Locate the cell with the specified text and output its (x, y) center coordinate. 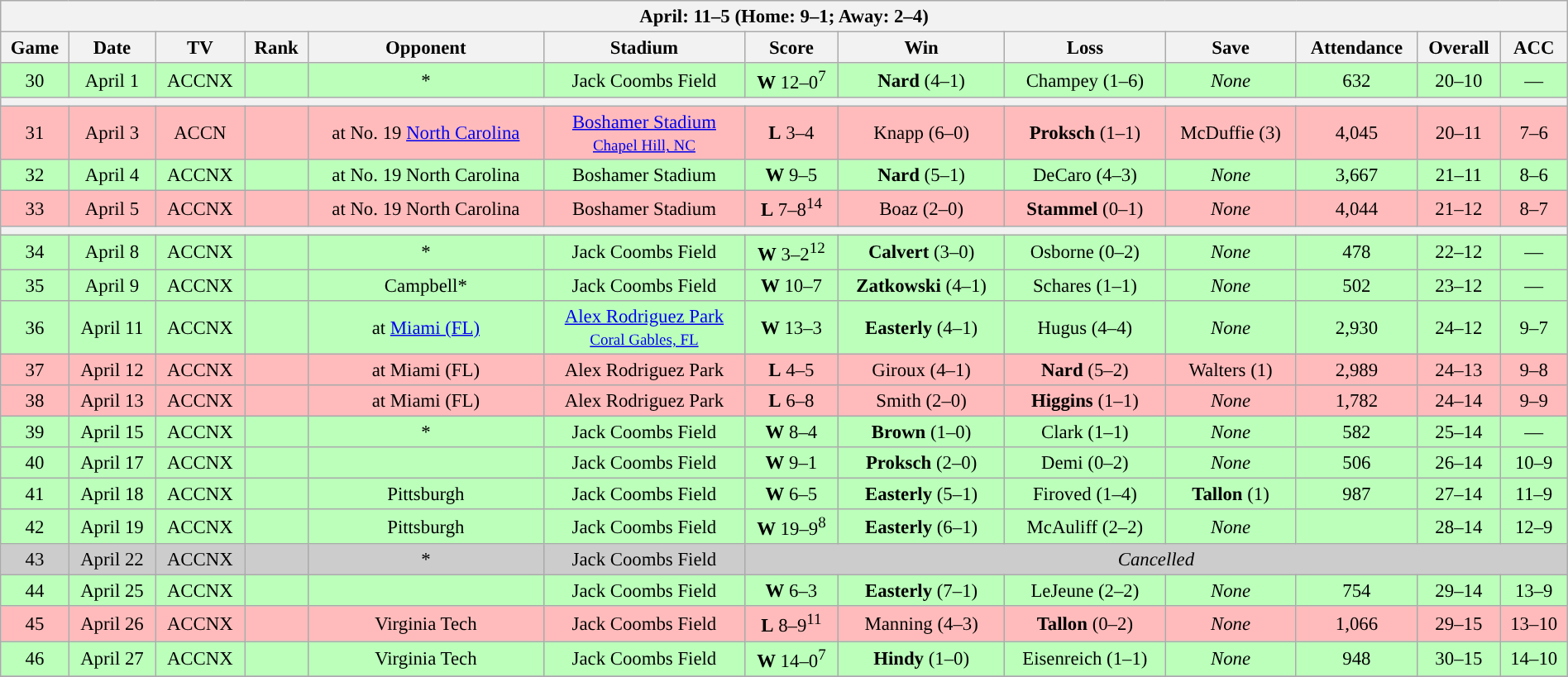
April 1 (112, 80)
24–14 (1459, 401)
987 (1356, 493)
April 13 (112, 401)
34 (35, 252)
Smith (2–0) (921, 401)
24–12 (1459, 327)
Date (112, 47)
30 (35, 80)
W 3–212 (792, 252)
Campbell* (425, 285)
McDuffie (3) (1231, 134)
Easterly (6–1) (921, 527)
1,782 (1356, 401)
2,930 (1356, 327)
L 8–911 (792, 623)
Firoved (1–4) (1085, 493)
W 14–07 (792, 659)
14–10 (1533, 659)
25–14 (1459, 431)
April 27 (112, 659)
Attendance (1356, 47)
632 (1356, 80)
12–9 (1533, 527)
Easterly (5–1) (921, 493)
Calvert (3–0) (921, 252)
7–6 (1533, 134)
W 9–1 (792, 463)
8–6 (1533, 175)
42 (35, 527)
13–10 (1533, 623)
13–9 (1533, 591)
1,066 (1356, 623)
24–13 (1459, 369)
4,044 (1356, 208)
23–12 (1459, 285)
April 11 (112, 327)
April 3 (112, 134)
30–15 (1459, 659)
April 25 (112, 591)
W 10–7 (792, 285)
Score (792, 47)
Hugus (4–4) (1085, 327)
W 12–07 (792, 80)
Champey (1–6) (1085, 80)
W 13–3 (792, 327)
W 8–4 (792, 431)
21–11 (1459, 175)
McAuliff (2–2) (1085, 527)
Tallon (0–2) (1085, 623)
Opponent (425, 47)
April 5 (112, 208)
29–15 (1459, 623)
33 (35, 208)
Nard (5–2) (1085, 369)
April 12 (112, 369)
10–9 (1533, 463)
W 6–5 (792, 493)
Zatkowski (4–1) (921, 285)
506 (1356, 463)
2,989 (1356, 369)
22–12 (1459, 252)
Nard (4–1) (921, 80)
29–14 (1459, 591)
Schares (1–1) (1085, 285)
Knapp (6–0) (921, 134)
April 18 (112, 493)
582 (1356, 431)
40 (35, 463)
Overall (1459, 47)
Brown (1–0) (921, 431)
43 (35, 560)
44 (35, 591)
Nard (5–1) (921, 175)
Boshamer StadiumChapel Hill, NC (643, 134)
L 4–5 (792, 369)
April 26 (112, 623)
3,667 (1356, 175)
948 (1356, 659)
35 (35, 285)
Stammel (0–1) (1085, 208)
27–14 (1459, 493)
41 (35, 493)
W 19–98 (792, 527)
Cancelled (1156, 560)
Easterly (7–1) (921, 591)
Save (1231, 47)
39 (35, 431)
DeCaro (4–3) (1085, 175)
L 7–814 (792, 208)
W 9–5 (792, 175)
478 (1356, 252)
April 19 (112, 527)
21–12 (1459, 208)
45 (35, 623)
46 (35, 659)
April 9 (112, 285)
37 (35, 369)
Higgins (1–1) (1085, 401)
Demi (0–2) (1085, 463)
L 6–8 (792, 401)
Loss (1085, 47)
9–8 (1533, 369)
38 (35, 401)
Hindy (1–0) (921, 659)
36 (35, 327)
TV (200, 47)
Stadium (643, 47)
Manning (4–3) (921, 623)
April: 11–5 (Home: 9–1; Away: 2–4) (784, 17)
ACC (1533, 47)
April 8 (112, 252)
20–10 (1459, 80)
Proksch (2–0) (921, 463)
April 4 (112, 175)
32 (35, 175)
754 (1356, 591)
ACCN (200, 134)
Osborne (0–2) (1085, 252)
April 17 (112, 463)
502 (1356, 285)
11–9 (1533, 493)
Game (35, 47)
4,045 (1356, 134)
April 15 (112, 431)
Easterly (4–1) (921, 327)
Clark (1–1) (1085, 431)
Eisenreich (1–1) (1085, 659)
LeJeune (2–2) (1085, 591)
31 (35, 134)
Boaz (2–0) (921, 208)
Giroux (4–1) (921, 369)
20–11 (1459, 134)
8–7 (1533, 208)
Proksch (1–1) (1085, 134)
Tallon (1) (1231, 493)
9–7 (1533, 327)
W 6–3 (792, 591)
Rank (276, 47)
9–9 (1533, 401)
Alex Rodriguez ParkCoral Gables, FL (643, 327)
26–14 (1459, 463)
Walters (1) (1231, 369)
April 22 (112, 560)
L 3–4 (792, 134)
28–14 (1459, 527)
Win (921, 47)
